Find where the given text appears and provide that cell's center as (X, Y) coordinate. 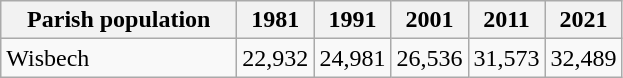
2021 (584, 20)
31,573 (506, 58)
1981 (276, 20)
2011 (506, 20)
24,981 (352, 58)
26,536 (430, 58)
Wisbech (119, 58)
32,489 (584, 58)
2001 (430, 20)
Parish population (119, 20)
22,932 (276, 58)
1991 (352, 20)
